Return the [x, y] coordinate for the center point of the cell that contains the specified text.  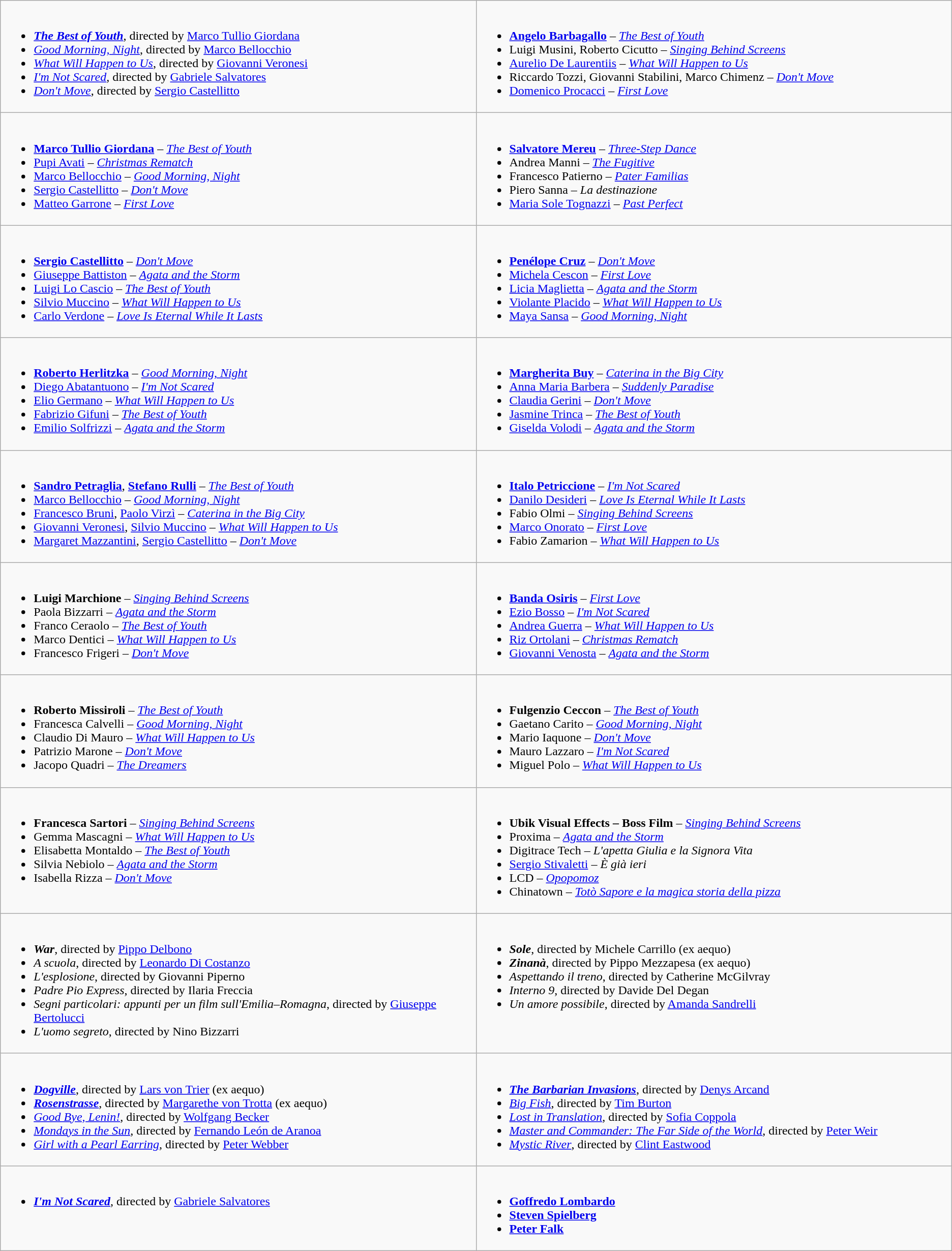
I'm Not Scared, directed by Gabriele Salvatores [238, 1208]
Goffredo LombardoSteven SpielbergPeter Falk [714, 1208]
